Determine the (X, Y) coordinate at the center of the cell enclosing the given text.  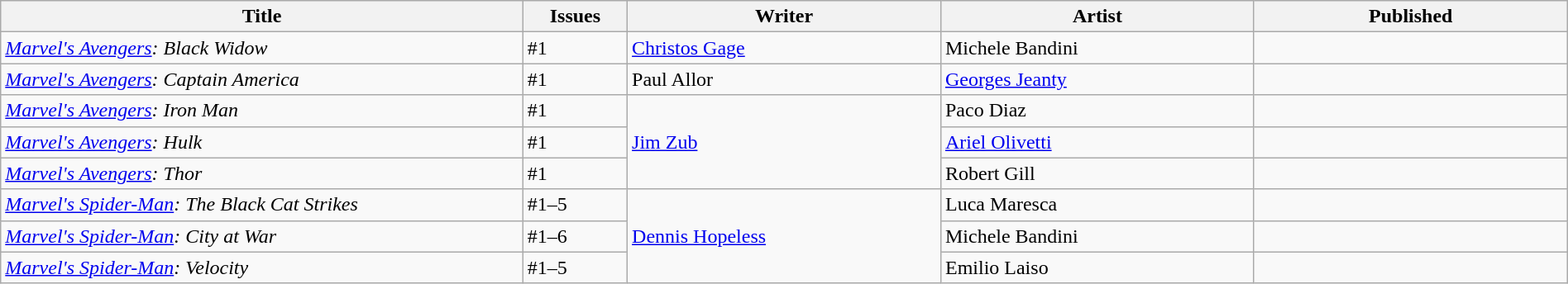
Artist (1097, 17)
Marvel's Avengers: Thor (262, 173)
Issues (575, 17)
Marvel's Avengers: Hulk (262, 142)
Christos Gage (784, 48)
Marvel's Avengers: Black Widow (262, 48)
Published (1411, 17)
Marvel's Avengers: Iron Man (262, 111)
Ariel Olivetti (1097, 142)
Paco Diaz (1097, 111)
Dennis Hopeless (784, 236)
Georges Jeanty (1097, 79)
Title (262, 17)
Paul Allor (784, 79)
Marvel's Spider-Man: Velocity (262, 267)
Marvel's Spider-Man: City at War (262, 236)
Marvel's Avengers: Captain America (262, 79)
#1–6 (575, 236)
Jim Zub (784, 142)
Emilio Laiso (1097, 267)
Robert Gill (1097, 173)
Luca Maresca (1097, 205)
Marvel's Spider-Man: The Black Cat Strikes (262, 205)
Writer (784, 17)
